Determine the (x, y) coordinate at the center of the cell enclosing the given text.  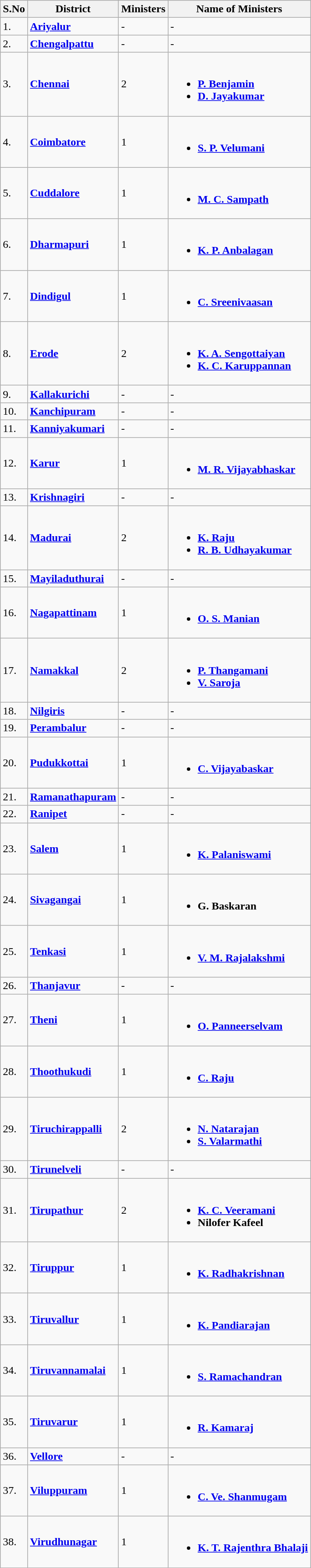
Mayiladuthurai (73, 578)
C. Raju (239, 1071)
Nilgiris (73, 711)
K. T. Rajenthra Bhalaji (239, 1542)
Viluppuram (73, 1491)
Dharmapuri (73, 245)
S.No (14, 9)
Karur (73, 463)
4. (14, 142)
18. (14, 711)
20. (14, 762)
6. (14, 245)
12. (14, 463)
S. Ramachandran (239, 1371)
Pudukkottai (73, 762)
Sivagangai (73, 900)
Krishnagiri (73, 498)
K. A. SengottaiyanK. C. Karuppannan (239, 353)
9. (14, 394)
M. C. Sampath (239, 193)
34. (14, 1371)
Kanchipuram (73, 411)
Theni (73, 1020)
Chengalpattu (73, 44)
N. NatarajanS. Valarmathi (239, 1129)
P. BenjaminD. Jayakumar (239, 84)
Tiruchirappalli (73, 1129)
3. (14, 84)
23. (14, 849)
8. (14, 353)
Virudhunagar (73, 1542)
District (73, 9)
28. (14, 1071)
O. Panneerselvam (239, 1020)
38. (14, 1542)
C. Vijayabaskar (239, 762)
15. (14, 578)
Perambalur (73, 728)
22. (14, 814)
Tirupathur (73, 1210)
Ministers (143, 9)
O. S. Manian (239, 613)
Dindigul (73, 296)
R. Kamaraj (239, 1422)
K. P. Anbalagan (239, 245)
13. (14, 498)
17. (14, 670)
K. C. VeeramaniNilofer Kafeel (239, 1210)
1. (14, 26)
25. (14, 951)
2. (14, 44)
Nagapattinam (73, 613)
35. (14, 1422)
Kanniyakumari (73, 428)
30. (14, 1170)
K. RajuR. B. Udhayakumar (239, 538)
Ariyalur (73, 26)
Ramanathapuram (73, 797)
Thoothukudi (73, 1071)
C. Sreenivaasan (239, 296)
Ranipet (73, 814)
Tirunelveli (73, 1170)
Erode (73, 353)
Tiruvarur (73, 1422)
Salem (73, 849)
29. (14, 1129)
Kallakurichi (73, 394)
7. (14, 296)
S. P. Velumani (239, 142)
Namakkal (73, 670)
36. (14, 1456)
Madurai (73, 538)
K. Radhakrishnan (239, 1268)
19. (14, 728)
5. (14, 193)
Cuddalore (73, 193)
Tiruvannamalai (73, 1371)
Tiruvallur (73, 1319)
K. Palaniswami (239, 849)
31. (14, 1210)
33. (14, 1319)
Vellore (73, 1456)
Name of Ministers (239, 9)
Coimbatore (73, 142)
Thanjavur (73, 985)
10. (14, 411)
Tenkasi (73, 951)
P. ThangamaniV. Saroja (239, 670)
Tiruppur (73, 1268)
C. Ve. Shanmugam (239, 1491)
16. (14, 613)
Chennai (73, 84)
32. (14, 1268)
21. (14, 797)
24. (14, 900)
M. R. Vijayabhaskar (239, 463)
27. (14, 1020)
14. (14, 538)
V. M. Rajalakshmi (239, 951)
37. (14, 1491)
26. (14, 985)
K. Pandiarajan (239, 1319)
11. (14, 428)
G. Baskaran (239, 900)
